Locate the cell with the specified text and output its [x, y] center coordinate. 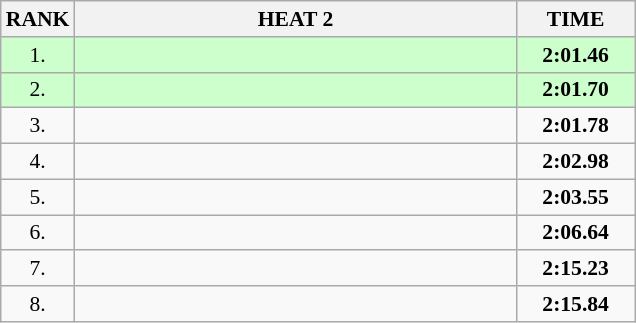
8. [38, 304]
2:01.46 [576, 55]
RANK [38, 19]
2:02.98 [576, 162]
4. [38, 162]
7. [38, 269]
2:06.64 [576, 233]
3. [38, 126]
2. [38, 90]
HEAT 2 [295, 19]
2:15.84 [576, 304]
1. [38, 55]
2:03.55 [576, 197]
2:01.70 [576, 90]
2:01.78 [576, 126]
5. [38, 197]
TIME [576, 19]
2:15.23 [576, 269]
6. [38, 233]
